Pinpoint the cell where the given text exists, returning its [X, Y] midpoint coordinate. 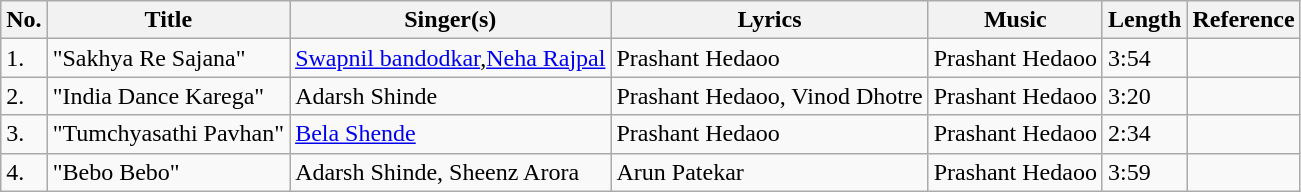
Adarsh Shinde [450, 96]
Singer(s) [450, 20]
3:54 [1144, 58]
Reference [1244, 20]
Prashant Hedaoo, Vinod Dhotre [770, 96]
"Tumchyasathi Pavhan" [168, 134]
4. [24, 172]
Title [168, 20]
Length [1144, 20]
"Sakhya Re Sajana" [168, 58]
1. [24, 58]
Adarsh Shinde, Sheenz Arora [450, 172]
3:20 [1144, 96]
No. [24, 20]
3. [24, 134]
Swapnil bandodkar,Neha Rajpal [450, 58]
Arun Patekar [770, 172]
2. [24, 96]
"India Dance Karega" [168, 96]
2:34 [1144, 134]
"Bebo Bebo" [168, 172]
3:59 [1144, 172]
Lyrics [770, 20]
Bela Shende [450, 134]
Music [1015, 20]
